Return [X, Y] of the center of cell containing provided text 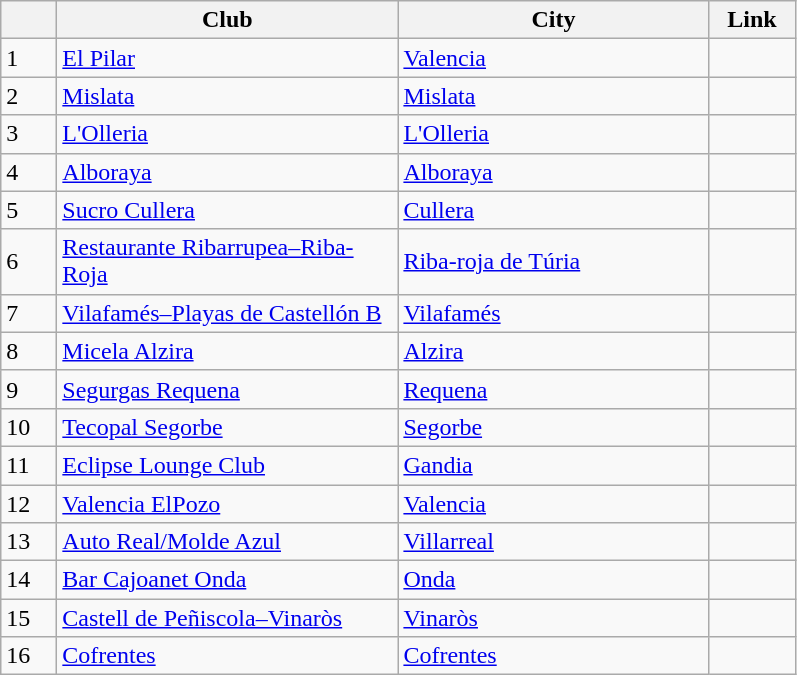
3 [29, 134]
12 [29, 503]
Tecopal Segorbe [228, 427]
City [554, 20]
Castell de Peñiscola–Vinaròs [228, 618]
6 [29, 262]
Alzira [554, 351]
Segurgas Requena [228, 389]
Auto Real/Molde Azul [228, 542]
Villarreal [554, 542]
Club [228, 20]
El Pilar [228, 58]
Vilafamés–Playas de Castellón B [228, 313]
Valencia ElPozo [228, 503]
Vilafamés [554, 313]
Segorbe [554, 427]
Link [752, 20]
14 [29, 580]
4 [29, 172]
7 [29, 313]
Vinaròs [554, 618]
Requena [554, 389]
Onda [554, 580]
10 [29, 427]
Sucro Cullera [228, 210]
Eclipse Lounge Club [228, 465]
Cullera [554, 210]
Micela Alzira [228, 351]
8 [29, 351]
Gandia [554, 465]
Riba-roja de Túria [554, 262]
15 [29, 618]
16 [29, 656]
1 [29, 58]
2 [29, 96]
13 [29, 542]
5 [29, 210]
9 [29, 389]
11 [29, 465]
Restaurante Ribarrupea–Riba-Roja [228, 262]
Bar Cajoanet Onda [228, 580]
